Determine the [X, Y] coordinate at the center of the cell enclosing the given text.  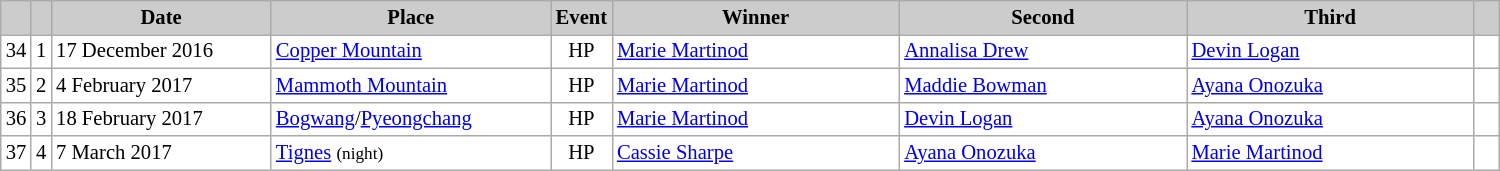
35 [16, 85]
37 [16, 153]
Cassie Sharpe [756, 153]
Copper Mountain [411, 51]
Mammoth Mountain [411, 85]
3 [41, 119]
36 [16, 119]
Event [582, 17]
7 March 2017 [161, 153]
Second [1042, 17]
2 [41, 85]
Bogwang/Pyeongchang [411, 119]
4 [41, 153]
18 February 2017 [161, 119]
Date [161, 17]
Tignes (night) [411, 153]
17 December 2016 [161, 51]
Place [411, 17]
Maddie Bowman [1042, 85]
34 [16, 51]
4 February 2017 [161, 85]
1 [41, 51]
Third [1330, 17]
Annalisa Drew [1042, 51]
Winner [756, 17]
